From the cell containing the given text, extract its center point as [x, y] coordinate. 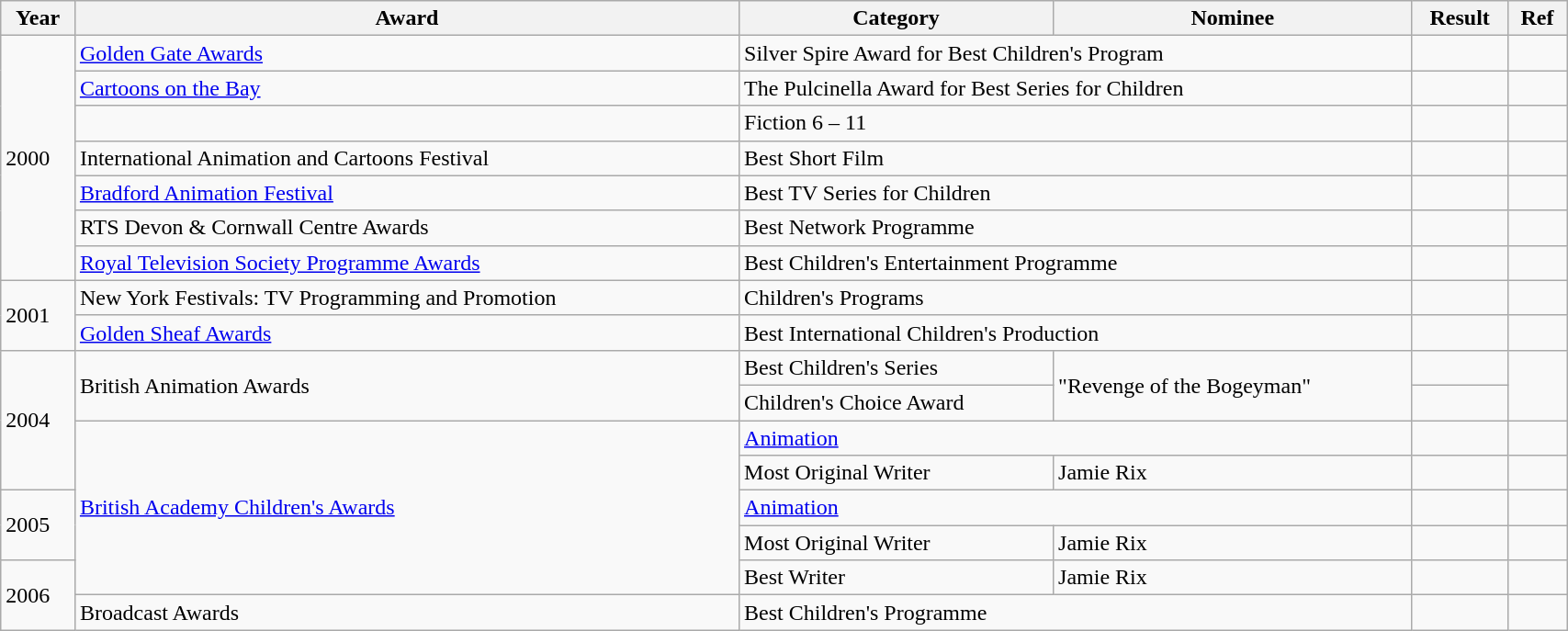
The Pulcinella Award for Best Series for Children [1076, 88]
Bradford Animation Festival [406, 193]
"Revenge of the Bogeyman" [1233, 385]
Golden Gate Awards [406, 53]
Children's Programs [1076, 298]
Best TV Series for Children [1076, 193]
Best Short Film [1076, 158]
Best Network Programme [1076, 228]
Best Children's Programme [1076, 613]
Golden Sheaf Awards [406, 332]
RTS Devon & Cornwall Centre Awards [406, 228]
2000 [39, 158]
Year [39, 18]
Best Children's Entertainment Programme [1076, 263]
2005 [39, 525]
Royal Television Society Programme Awards [406, 263]
British Animation Awards [406, 385]
2006 [39, 595]
Broadcast Awards [406, 613]
Best Children's Series [897, 367]
Best Writer [897, 578]
Award [406, 18]
Result [1460, 18]
Cartoons on the Bay [406, 88]
2004 [39, 420]
2001 [39, 315]
Category [897, 18]
British Academy Children's Awards [406, 508]
Silver Spire Award for Best Children's Program [1076, 53]
New York Festivals: TV Programming and Promotion [406, 298]
Children's Choice Award [897, 402]
Ref [1537, 18]
Fiction 6 – 11 [1076, 123]
Best International Children's Production [1076, 332]
International Animation and Cartoons Festival [406, 158]
Nominee [1233, 18]
